For the text-containing cell, return its midpoint in [x, y] coordinate format. 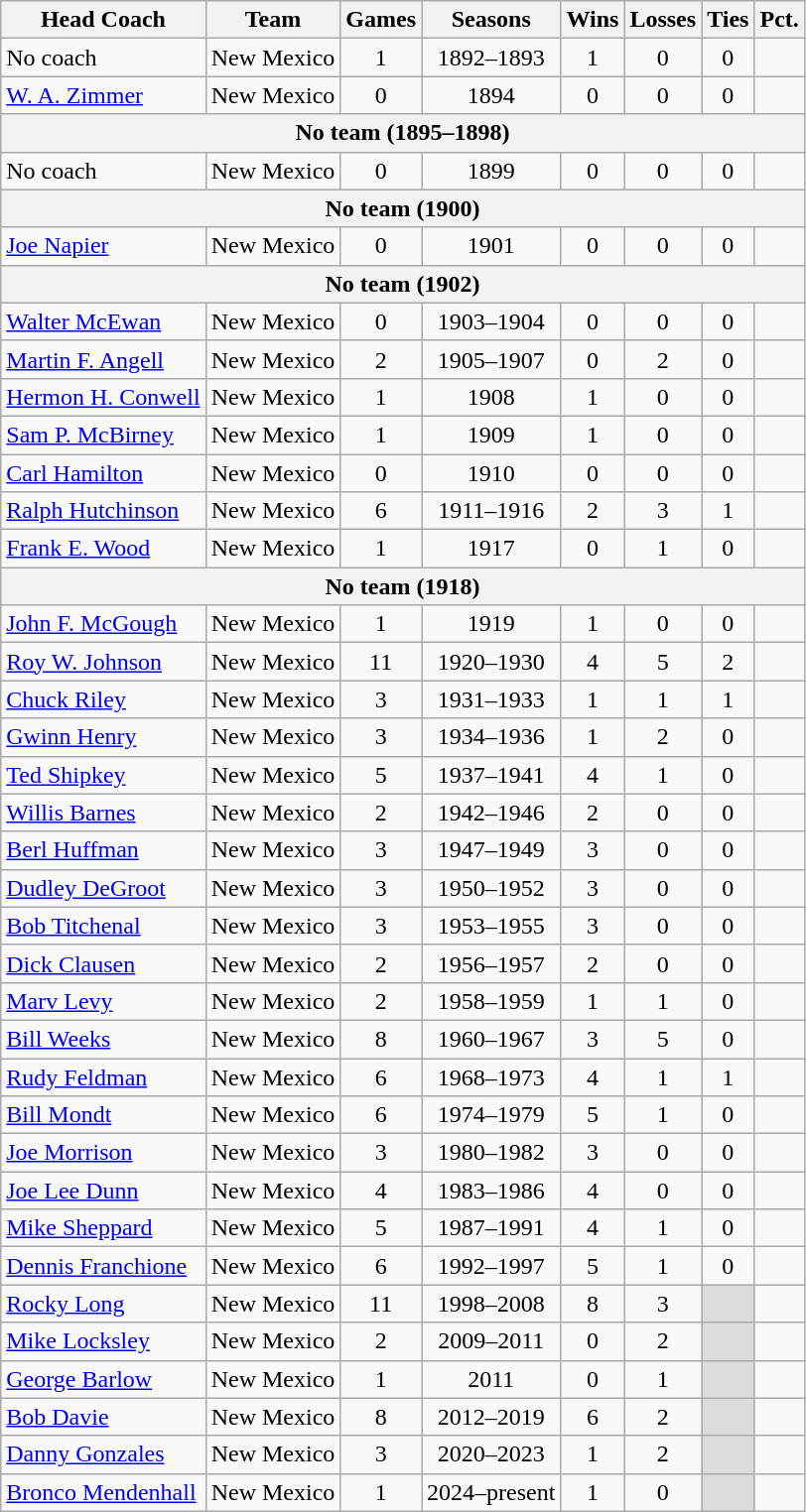
1934–1936 [491, 737]
Dick Clausen [103, 963]
1920–1930 [491, 662]
Joe Morrison [103, 1153]
Berl Huffman [103, 850]
John F. McGough [103, 624]
Sam P. McBirney [103, 435]
1909 [491, 435]
1894 [491, 95]
Frank E. Wood [103, 549]
1899 [491, 171]
Bob Titchenal [103, 926]
Joe Lee Dunn [103, 1191]
George Barlow [103, 1379]
1956–1957 [491, 963]
1968–1973 [491, 1076]
1960–1967 [491, 1039]
1910 [491, 473]
1987–1991 [491, 1228]
Losses [663, 20]
Dennis Franchione [103, 1266]
Martin F. Angell [103, 359]
Carl Hamilton [103, 473]
W. A. Zimmer [103, 95]
Seasons [491, 20]
No team (1895–1898) [403, 133]
1983–1986 [491, 1191]
Hermon H. Conwell [103, 397]
Bronco Mendenhall [103, 1492]
1892–1893 [491, 58]
1953–1955 [491, 926]
Gwinn Henry [103, 737]
1980–1982 [491, 1153]
Team [273, 20]
Marv Levy [103, 1001]
Dudley DeGroot [103, 888]
1911–1916 [491, 511]
Chuck Riley [103, 699]
2020–2023 [491, 1454]
1942–1946 [491, 813]
1958–1959 [491, 1001]
Danny Gonzales [103, 1454]
1917 [491, 549]
1937–1941 [491, 775]
Ties [729, 20]
1974–1979 [491, 1115]
1947–1949 [491, 850]
Mike Sheppard [103, 1228]
1950–1952 [491, 888]
No team (1902) [403, 284]
Bob Davie [103, 1417]
Willis Barnes [103, 813]
Head Coach [103, 20]
Games [381, 20]
Joe Napier [103, 246]
Roy W. Johnson [103, 662]
No team (1900) [403, 208]
Walter McEwan [103, 321]
Wins [593, 20]
Mike Locksley [103, 1341]
Ralph Hutchinson [103, 511]
2012–2019 [491, 1417]
2024–present [491, 1492]
Rocky Long [103, 1304]
No team (1918) [403, 586]
Pct. [779, 20]
Bill Mondt [103, 1115]
1919 [491, 624]
Bill Weeks [103, 1039]
Ted Shipkey [103, 775]
1998–2008 [491, 1304]
2009–2011 [491, 1341]
1931–1933 [491, 699]
1903–1904 [491, 321]
Rudy Feldman [103, 1076]
2011 [491, 1379]
1901 [491, 246]
1908 [491, 397]
1905–1907 [491, 359]
1992–1997 [491, 1266]
